Return (x, y) of the center of cell containing provided text 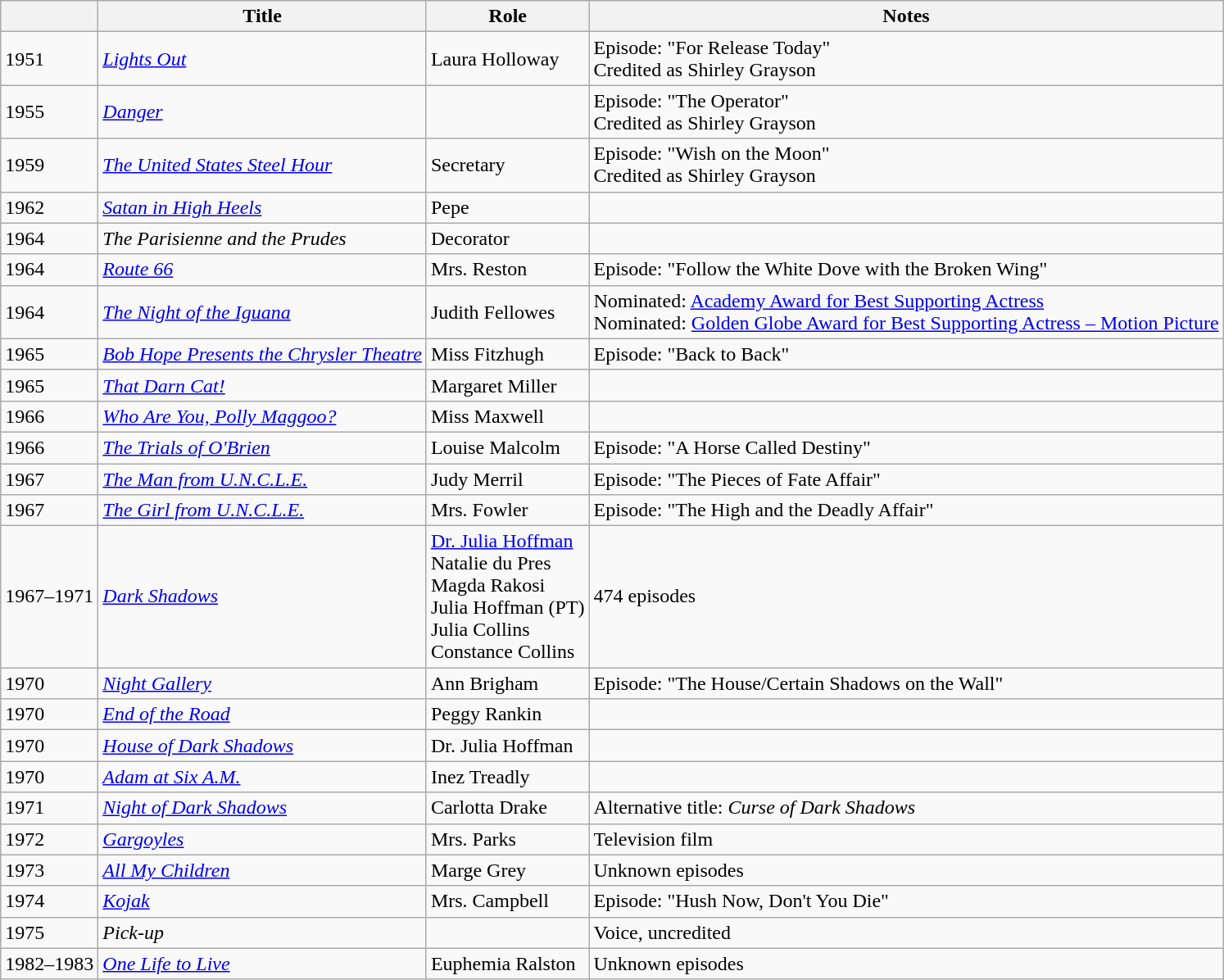
474 episodes (906, 597)
Episode: "Wish on the Moon"Credited as Shirley Grayson (906, 166)
Miss Fitzhugh (508, 354)
House of Dark Shadows (262, 746)
Miss Maxwell (508, 416)
1982–1983 (49, 964)
Who Are You, Polly Maggoo? (262, 416)
1959 (49, 166)
The Man from U.N.C.L.E. (262, 479)
The Girl from U.N.C.L.E. (262, 510)
End of the Road (262, 715)
Peggy Rankin (508, 715)
Judy Merril (508, 479)
Episode: "The House/Certain Shadows on the Wall" (906, 683)
Satan in High Heels (262, 207)
1967–1971 (49, 597)
1962 (49, 207)
Role (508, 16)
1951 (49, 59)
Bob Hope Presents the Chrysler Theatre (262, 354)
Louise Malcolm (508, 447)
Episode: "A Horse Called Destiny" (906, 447)
Laura Holloway (508, 59)
Episode: "For Release Today"Credited as Shirley Grayson (906, 59)
Gargoyles (262, 839)
Mrs. Reston (508, 270)
Euphemia Ralston (508, 964)
Voice, uncredited (906, 932)
The Trials of O'Brien (262, 447)
Pick-up (262, 932)
All My Children (262, 870)
Mrs. Parks (508, 839)
Night of Dark Shadows (262, 808)
Title (262, 16)
Episode: "Back to Back" (906, 354)
Notes (906, 16)
That Darn Cat! (262, 385)
Inez Treadly (508, 777)
Episode: "Hush Now, Don't You Die" (906, 901)
Secretary (508, 166)
Episode: "Follow the White Dove with the Broken Wing" (906, 270)
The United States Steel Hour (262, 166)
Judith Fellowes (508, 311)
Nominated: Academy Award for Best Supporting ActressNominated: Golden Globe Award for Best Supporting Actress – Motion Picture (906, 311)
Lights Out (262, 59)
1975 (49, 932)
1973 (49, 870)
Route 66 (262, 270)
The Parisienne and the Prudes (262, 238)
1971 (49, 808)
Mrs. Fowler (508, 510)
1955 (49, 111)
Danger (262, 111)
Kojak (262, 901)
The Night of the Iguana (262, 311)
Mrs. Campbell (508, 901)
Night Gallery (262, 683)
Margaret Miller (508, 385)
Ann Brigham (508, 683)
Episode: "The Pieces of Fate Affair" (906, 479)
Marge Grey (508, 870)
1974 (49, 901)
Decorator (508, 238)
Dr. Julia Hoffman (508, 746)
Pepe (508, 207)
Alternative title: Curse of Dark Shadows (906, 808)
Carlotta Drake (508, 808)
Episode: "The Operator"Credited as Shirley Grayson (906, 111)
Dr. Julia HoffmanNatalie du PresMagda RakosiJulia Hoffman (PT)Julia CollinsConstance Collins (508, 597)
1972 (49, 839)
Television film (906, 839)
Dark Shadows (262, 597)
Episode: "The High and the Deadly Affair" (906, 510)
Adam at Six A.M. (262, 777)
One Life to Live (262, 964)
